From the cell containing the given text, extract its center point as (X, Y) coordinate. 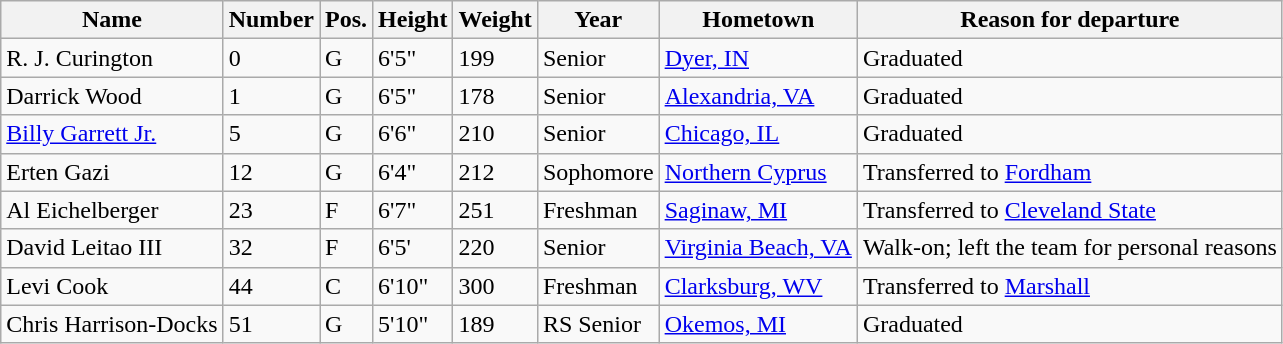
Walk-on; left the team for personal reasons (1070, 248)
Okemos, MI (758, 324)
220 (495, 248)
Erten Gazi (112, 172)
189 (495, 324)
1 (271, 96)
R. J. Curington (112, 58)
Clarksburg, WV (758, 286)
12 (271, 172)
Pos. (346, 20)
Chicago, IL (758, 134)
5'10" (413, 324)
Height (413, 20)
Name (112, 20)
Hometown (758, 20)
6'7" (413, 210)
C (346, 286)
6'4" (413, 172)
Alexandria, VA (758, 96)
51 (271, 324)
Northern Cyprus (758, 172)
Billy Garrett Jr. (112, 134)
Year (598, 20)
6'6" (413, 134)
6'5' (413, 248)
Al Eichelberger (112, 210)
Saginaw, MI (758, 210)
David Leitao III (112, 248)
Transferred to Cleveland State (1070, 210)
23 (271, 210)
Reason for departure (1070, 20)
Transferred to Marshall (1070, 286)
Chris Harrison-Docks (112, 324)
RS Senior (598, 324)
251 (495, 210)
0 (271, 58)
Virginia Beach, VA (758, 248)
Number (271, 20)
5 (271, 134)
178 (495, 96)
6'10" (413, 286)
Weight (495, 20)
32 (271, 248)
212 (495, 172)
44 (271, 286)
210 (495, 134)
300 (495, 286)
Transferred to Fordham (1070, 172)
199 (495, 58)
Darrick Wood (112, 96)
Levi Cook (112, 286)
Dyer, IN (758, 58)
Sophomore (598, 172)
